Return the (x, y) coordinate for the center point of the cell that contains the specified text.  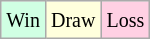
Loss (126, 20)
Draw (72, 20)
Win (24, 20)
